Provide the [x, y] coordinate of the cell's center where the given text is located.  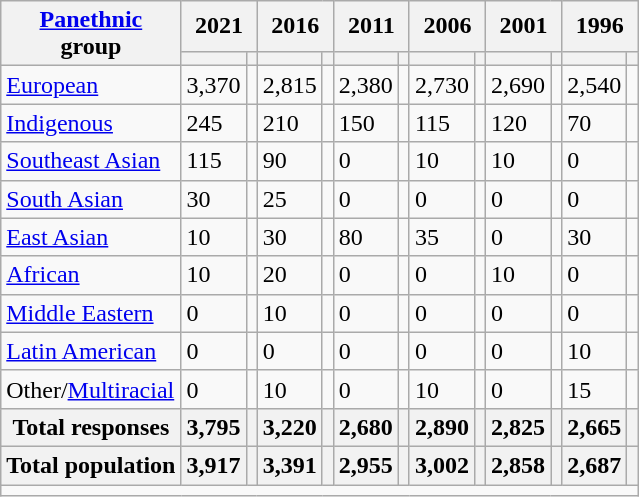
35 [442, 237]
2,815 [290, 85]
2006 [447, 26]
2,380 [366, 85]
South Asian [91, 199]
2,890 [442, 427]
2,858 [518, 465]
150 [366, 123]
2,665 [594, 427]
2021 [219, 26]
3,370 [214, 85]
90 [290, 161]
3,917 [214, 465]
Panethnicgroup [91, 34]
Other/Multiracial [91, 389]
120 [518, 123]
2,730 [442, 85]
2001 [524, 26]
2,825 [518, 427]
1996 [600, 26]
210 [290, 123]
East Asian [91, 237]
Total responses [91, 427]
25 [290, 199]
2,680 [366, 427]
70 [594, 123]
3,002 [442, 465]
80 [366, 237]
African [91, 275]
15 [594, 389]
Latin American [91, 351]
European [91, 85]
Southeast Asian [91, 161]
3,391 [290, 465]
245 [214, 123]
2,540 [594, 85]
Total population [91, 465]
3,795 [214, 427]
2016 [295, 26]
Middle Eastern [91, 313]
Indigenous [91, 123]
2,690 [518, 85]
2,955 [366, 465]
2011 [371, 26]
3,220 [290, 427]
2,687 [594, 465]
20 [290, 275]
